Scan for the cell matching the given text and deliver its [x, y] coordinate at center. 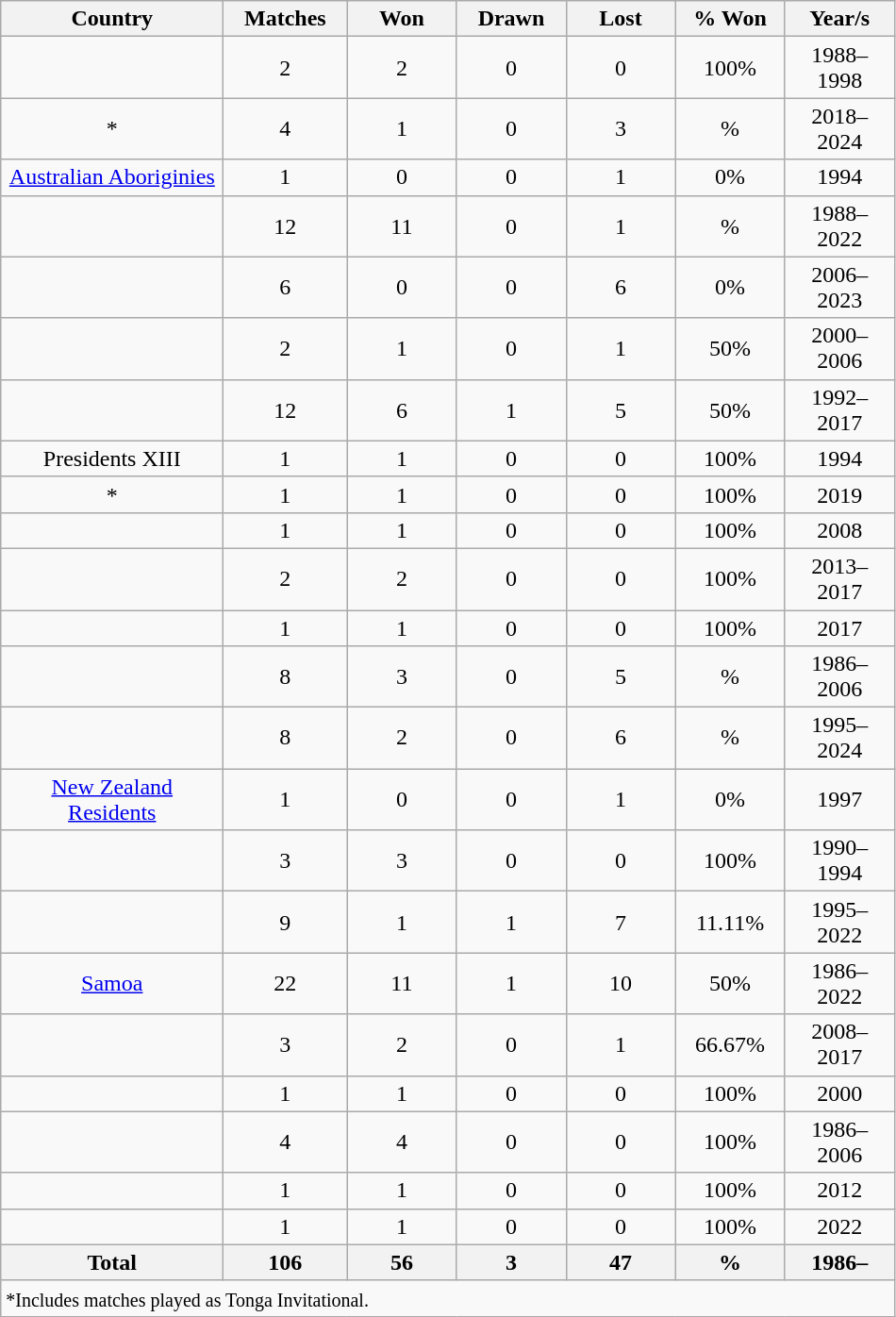
10 [621, 983]
1992–2017 [839, 409]
Drawn [511, 19]
Australian Aboriginies [112, 177]
2017 [839, 627]
Samoa [112, 983]
1986– [839, 1262]
1988–1998 [839, 68]
Won [402, 19]
2022 [839, 1226]
1988–2022 [839, 226]
1990–1994 [839, 860]
New Zealand Residents [112, 800]
1986–2022 [839, 983]
2019 [839, 494]
2012 [839, 1191]
Matches [285, 19]
2000 [839, 1093]
*Includes matches played as Tonga Invitational. [447, 1298]
% Won [730, 19]
7 [621, 923]
66.67% [730, 1045]
1995–2024 [839, 738]
Presidents XIII [112, 458]
2006–2023 [839, 287]
9 [285, 923]
Year/s [839, 19]
2018–2024 [839, 128]
Lost [621, 19]
2008 [839, 530]
22 [285, 983]
1995–2022 [839, 923]
56 [402, 1262]
2008–2017 [839, 1045]
Total [112, 1262]
47 [621, 1262]
11.11% [730, 923]
1997 [839, 800]
2013–2017 [839, 579]
Country [112, 19]
106 [285, 1262]
2000–2006 [839, 349]
